Determine the (x, y) coordinate at the center of the cell enclosing the given text.  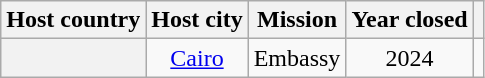
Cairo (197, 58)
Host city (197, 20)
Embassy (297, 58)
Host country (74, 20)
Year closed (410, 20)
2024 (410, 58)
Mission (297, 20)
